Return [X, Y] of the center of cell containing provided text 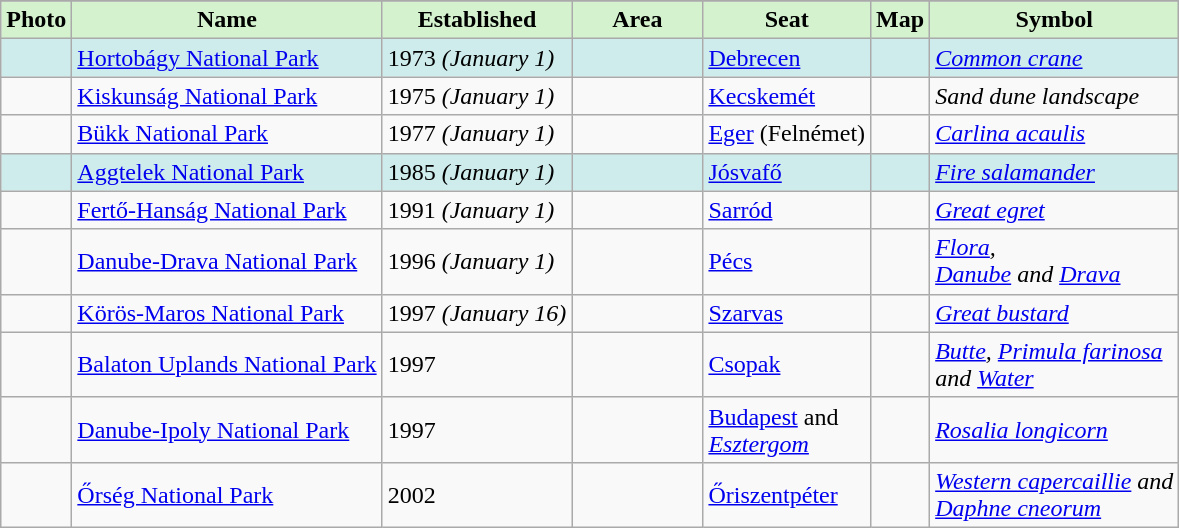
Fire salamander [1054, 172]
Name [227, 20]
Western capercaillie andDaphne cneorum [1054, 494]
1997 (January 16) [477, 313]
Great bustard [1054, 313]
Hortobágy National Park [227, 58]
1977 (January 1) [477, 134]
Kiskunság National Park [227, 96]
Debrecen [787, 58]
Flora,Danube and Drava [1054, 262]
Danube-Ipoly National Park [227, 430]
Budapest and Esztergom [787, 430]
Common crane [1054, 58]
Bükk National Park [227, 134]
1991 (January 1) [477, 210]
Area [638, 20]
Great egret [1054, 210]
Photo [36, 20]
Aggtelek National Park [227, 172]
Sarród [787, 210]
Csopak [787, 364]
1985 (January 1) [477, 172]
Kecskemét [787, 96]
2002 [477, 494]
Szarvas [787, 313]
Balaton Uplands National Park [227, 364]
Őriszentpéter [787, 494]
Jósvafő [787, 172]
1975 (January 1) [477, 96]
Map [900, 20]
Carlina acaulis [1054, 134]
1996 (January 1) [477, 262]
Őrség National Park [227, 494]
Established [477, 20]
Seat [787, 20]
Pécs [787, 262]
1973 (January 1) [477, 58]
Eger (Felnémet) [787, 134]
Sand dune landscape [1054, 96]
Symbol [1054, 20]
Butte, Primula farinosa and Water [1054, 364]
Danube-Drava National Park [227, 262]
Rosalia longicorn [1054, 430]
Körös-Maros National Park [227, 313]
Fertő-Hanság National Park [227, 210]
